Pinpoint the cell where the given text exists, returning its [X, Y] midpoint coordinate. 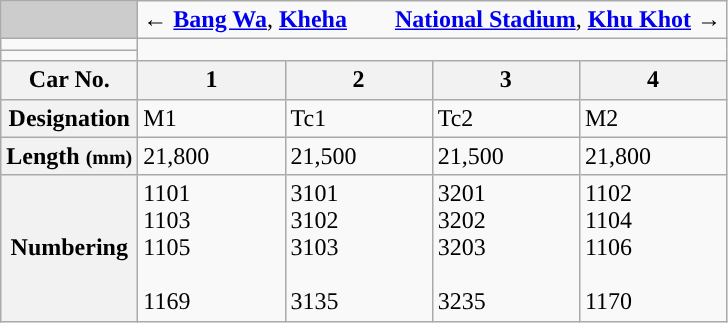
Numbering [70, 248]
Tc1 [358, 118]
4 [652, 80]
3 [506, 80]
3101310231033135 [358, 248]
Designation [70, 118]
← Bang Wa, Kheha National Stadium, Khu Khot → [432, 20]
Car No. [70, 80]
Tc2 [506, 118]
M2 [652, 118]
Length (mm) [70, 156]
M1 [212, 118]
2 [358, 80]
1 [212, 80]
3201320232033235 [506, 248]
1102110411061170 [652, 248]
1101110311051169 [212, 248]
